Pinpoint the cell where the given text exists, returning its [X, Y] midpoint coordinate. 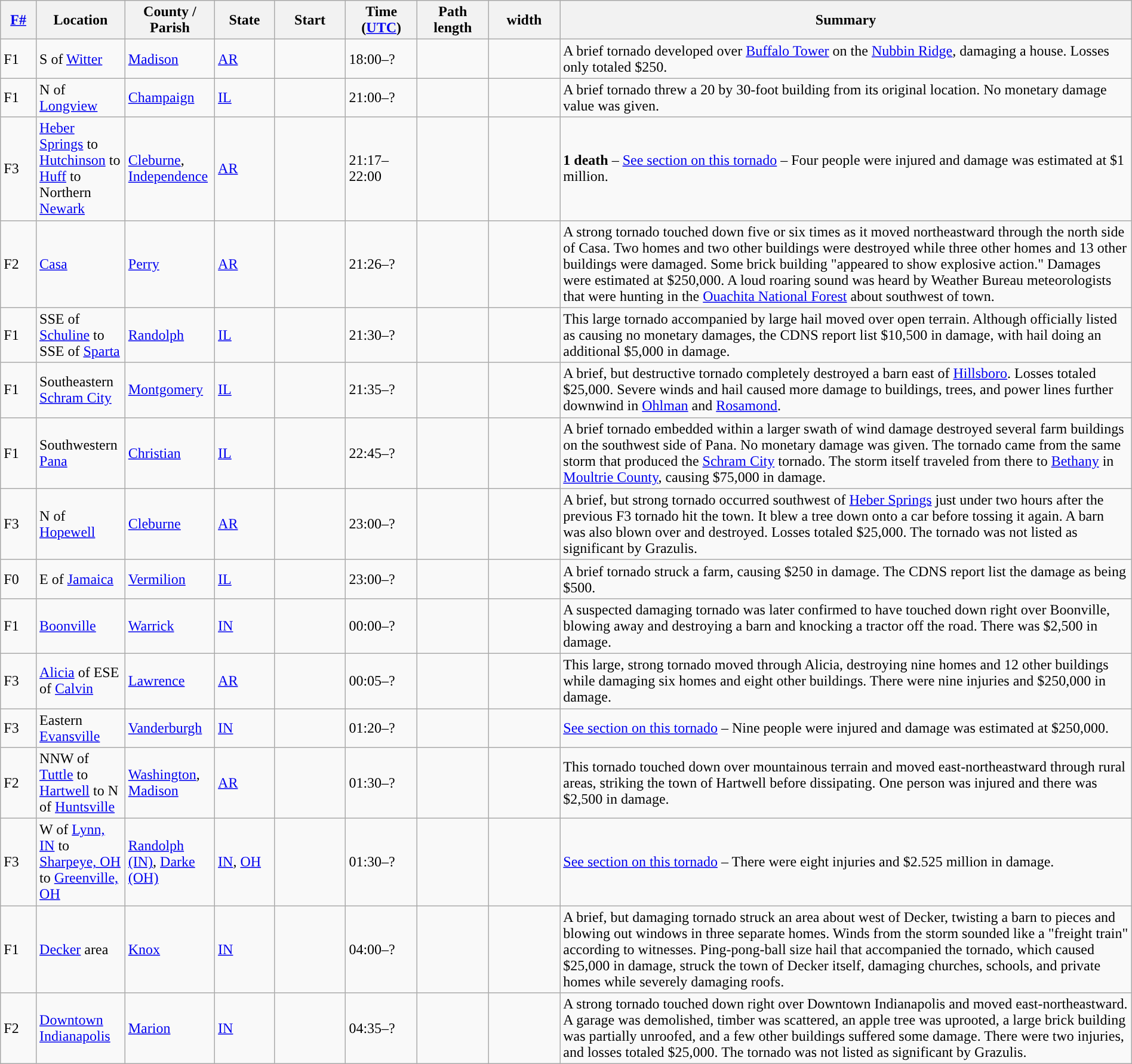
Time (UTC) [382, 20]
A brief tornado threw a 20 by 30-foot building from its original location. No monetary damage value was given. [845, 98]
Path length [453, 20]
Lawrence [170, 681]
Downtown Indianapolis [81, 1028]
State [245, 20]
width [524, 20]
00:00–? [382, 626]
W of Lynn, IN to Sharpeye, OH to Greenville, OH [81, 862]
04:35–? [382, 1028]
N of Longview [81, 98]
Marion [170, 1028]
Perry [170, 264]
01:20–? [382, 727]
F# [19, 20]
04:00–? [382, 949]
Heber Springs to Hutchinson to Huff to Northern Newark [81, 168]
Madison [170, 59]
Cleburne [170, 524]
See section on this tornado – Nine people were injured and damage was estimated at $250,000. [845, 727]
Champaign [170, 98]
Eastern Evansville [81, 727]
22:45–? [382, 453]
1 death – See section on this tornado – Four people were injured and damage was estimated at $1 million. [845, 168]
Vanderburgh [170, 727]
A brief tornado struck a farm, causing $250 in damage. The CDNS report list the damage as being $500. [845, 579]
Knox [170, 949]
21:17–22:00 [382, 168]
Cleburne, Independence [170, 168]
Randolph [170, 335]
21:00–? [382, 98]
Location [81, 20]
Christian [170, 453]
N of Hopewell [81, 524]
E of Jamaica [81, 579]
21:35–? [382, 390]
Randolph (IN), Darke (OH) [170, 862]
Summary [845, 20]
Washington, Madison [170, 783]
Montgomery [170, 390]
Southwestern Pana [81, 453]
Start [310, 20]
NNW of Tuttle to Hartwell to N of Huntsville [81, 783]
County / Parish [170, 20]
21:26–? [382, 264]
Warrick [170, 626]
IN, OH [245, 862]
SSE of Schuline to SSE of Sparta [81, 335]
Boonville [81, 626]
See section on this tornado – There were eight injuries and $2.525 million in damage. [845, 862]
Decker area [81, 949]
Vermilion [170, 579]
00:05–? [382, 681]
Alicia of ESE of Calvin [81, 681]
A brief tornado developed over Buffalo Tower on the Nubbin Ridge, damaging a house. Losses only totaled $250. [845, 59]
21:30–? [382, 335]
Casa [81, 264]
18:00–? [382, 59]
Southeastern Schram City [81, 390]
S of Witter [81, 59]
F0 [19, 579]
